Extract the [X, Y] coordinate from the center of the cell holding the provided text.  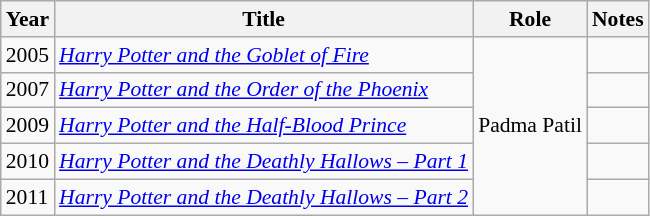
Harry Potter and the Half-Blood Prince [264, 126]
Role [530, 19]
Title [264, 19]
Harry Potter and the Order of the Phoenix [264, 90]
Harry Potter and the Deathly Hallows – Part 1 [264, 162]
2010 [28, 162]
Padma Patil [530, 126]
2009 [28, 126]
2011 [28, 197]
Year [28, 19]
Harry Potter and the Deathly Hallows – Part 2 [264, 197]
2005 [28, 55]
Notes [618, 19]
2007 [28, 90]
Harry Potter and the Goblet of Fire [264, 55]
